From the cell containing the given text, extract its center point as (x, y) coordinate. 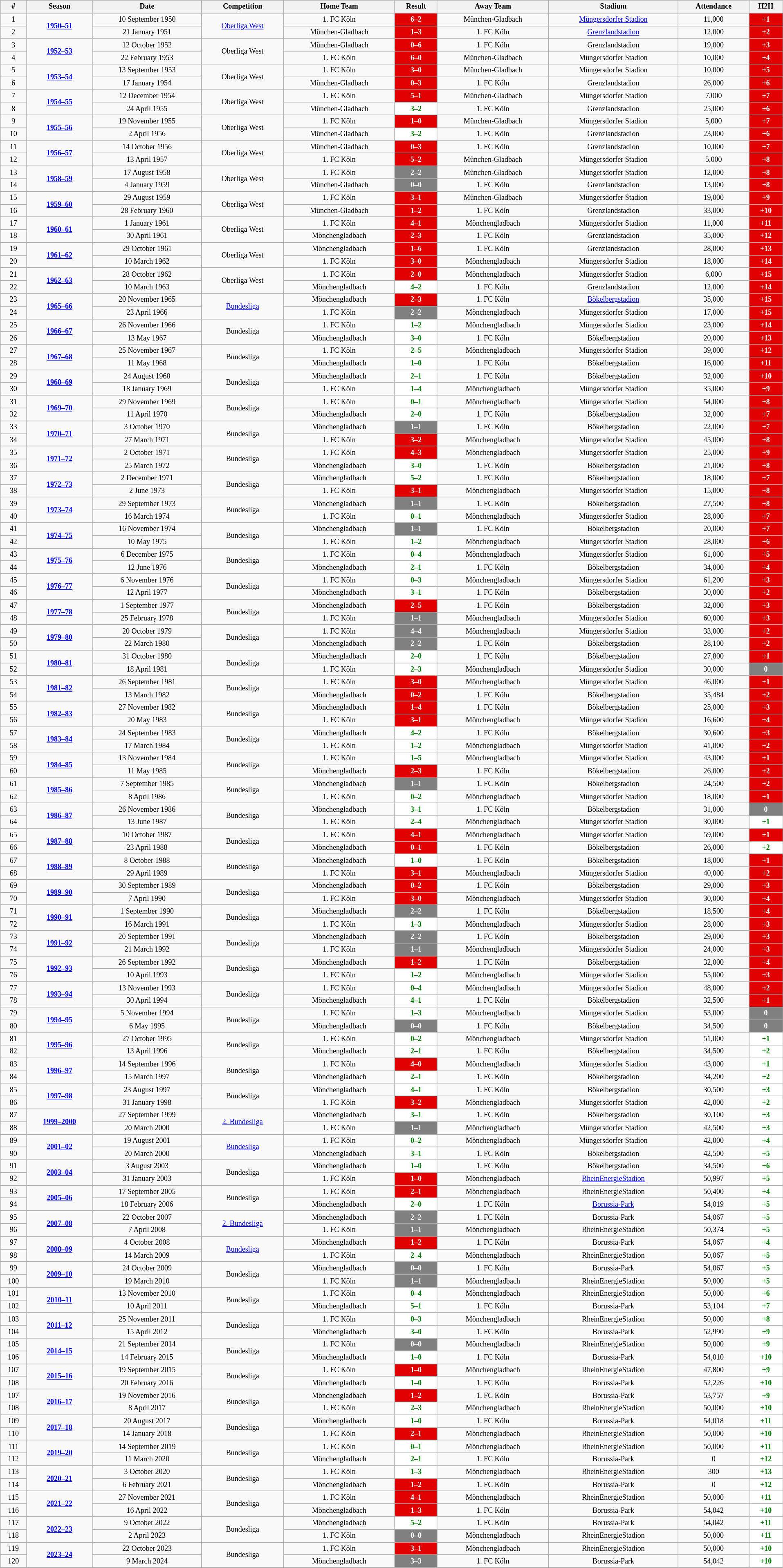
50 (13, 643)
20 September 1991 (147, 937)
18,500 (713, 912)
51 (13, 656)
2003–04 (60, 1172)
1972–73 (60, 484)
16 November 1974 (147, 529)
19 (13, 249)
1989–90 (60, 892)
9 (13, 121)
26 November 1986 (147, 809)
12 April 1977 (147, 593)
17 August 1958 (147, 172)
7 (13, 96)
5 November 1994 (147, 1013)
11 March 2020 (147, 1459)
2007–08 (60, 1223)
102 (13, 1306)
Away Team (493, 7)
2001–02 (60, 1147)
26 November 1966 (147, 325)
13 November 2010 (147, 1293)
45,000 (713, 440)
47,800 (713, 1370)
22 (13, 287)
1 September 1990 (147, 912)
8 April 1986 (147, 796)
21 September 2014 (147, 1345)
11 May 1985 (147, 771)
19 November 2016 (147, 1396)
92 (13, 1179)
1969–70 (60, 408)
1979–80 (60, 637)
1991–92 (60, 943)
1958–59 (60, 179)
56 (13, 720)
79 (13, 1013)
1962–63 (60, 280)
27 October 1995 (147, 1039)
4–4 (416, 631)
13 November 1984 (147, 759)
54,019 (713, 1204)
2020–21 (60, 1478)
65 (13, 835)
1973–74 (60, 510)
10 April 1993 (147, 975)
11 May 1968 (147, 364)
104 (13, 1332)
Date (147, 7)
1985–86 (60, 790)
55,000 (713, 975)
Result (416, 7)
52 (13, 670)
87 (13, 1115)
1955–56 (60, 128)
110 (13, 1434)
29 October 1961 (147, 249)
48,000 (713, 988)
113 (13, 1472)
29 November 1969 (147, 401)
14 (13, 185)
48 (13, 618)
13 September 1953 (147, 70)
2023–24 (60, 1555)
50,997 (713, 1179)
29 August 1959 (147, 198)
4–3 (416, 453)
54 (13, 695)
12 (13, 159)
74 (13, 949)
50,067 (713, 1256)
22,000 (713, 427)
12 June 1976 (147, 567)
46 (13, 593)
17 March 1984 (147, 746)
6 May 1995 (147, 1026)
112 (13, 1459)
13 April 1957 (147, 159)
117 (13, 1523)
66 (13, 848)
6 February 2021 (147, 1485)
1983–84 (60, 739)
60 (13, 771)
10 April 2011 (147, 1306)
84 (13, 1077)
10 September 1950 (147, 20)
1–5 (416, 759)
120 (13, 1561)
6,000 (713, 274)
28 (13, 364)
7 September 1985 (147, 784)
17,000 (713, 312)
1 September 1977 (147, 606)
1990–91 (60, 918)
18 April 1981 (147, 670)
2021–22 (60, 1504)
1968–69 (60, 383)
31 (13, 401)
50,400 (713, 1192)
53,000 (713, 1013)
16,600 (713, 720)
2010–11 (60, 1300)
8 October 1988 (147, 860)
39 (13, 504)
30 April 1961 (147, 236)
24 (13, 312)
18 (13, 236)
19 September 2015 (147, 1370)
33 (13, 427)
35,484 (713, 695)
30,600 (713, 733)
25 November 1967 (147, 351)
4–0 (416, 1064)
H2H (766, 7)
111 (13, 1446)
9 October 2022 (147, 1523)
10 March 1963 (147, 287)
25 (13, 325)
57 (13, 733)
17 (13, 223)
2011–12 (60, 1325)
14 January 2018 (147, 1434)
2 April 2023 (147, 1535)
58 (13, 746)
15 (13, 198)
2 April 1956 (147, 134)
32 (13, 414)
1999–2000 (60, 1122)
27,800 (713, 656)
21 January 1951 (147, 32)
23 April 1966 (147, 312)
4 October 2008 (147, 1243)
109 (13, 1421)
14 February 2015 (147, 1357)
6–0 (416, 57)
32,500 (713, 1001)
24,000 (713, 949)
1984–85 (60, 765)
13 June 1987 (147, 822)
1956–57 (60, 153)
26 September 1981 (147, 682)
1988–89 (60, 867)
11 April 1970 (147, 414)
101 (13, 1293)
20 October 1979 (147, 631)
55 (13, 707)
50,374 (713, 1230)
13 May 1967 (147, 338)
52,226 (713, 1382)
16 April 2022 (147, 1510)
96 (13, 1230)
100 (13, 1281)
6 (13, 83)
115 (13, 1498)
12 October 1952 (147, 45)
1977–78 (60, 612)
13 April 1996 (147, 1051)
106 (13, 1357)
21,000 (713, 465)
25 March 1972 (147, 465)
19 August 2001 (147, 1140)
12 December 1954 (147, 96)
13 November 1993 (147, 988)
1–6 (416, 249)
8 (13, 109)
82 (13, 1051)
81 (13, 1039)
2005–06 (60, 1198)
17 September 2005 (147, 1192)
105 (13, 1345)
30,500 (713, 1090)
30,100 (713, 1115)
6 December 1975 (147, 554)
1959–60 (60, 204)
93 (13, 1192)
118 (13, 1535)
71 (13, 912)
53,104 (713, 1306)
1986–87 (60, 816)
14 September 1996 (147, 1064)
69 (13, 886)
27 September 1999 (147, 1115)
1996–97 (60, 1071)
86 (13, 1103)
80 (13, 1026)
Attendance (713, 7)
25 February 1978 (147, 618)
26 (13, 338)
21 March 1992 (147, 949)
7 April 2008 (147, 1230)
44 (13, 567)
1981–82 (60, 688)
18 February 2006 (147, 1204)
1954–55 (60, 102)
2 December 1971 (147, 478)
16,000 (713, 364)
27,500 (713, 504)
54,018 (713, 1421)
16 March 1991 (147, 924)
119 (13, 1548)
1970–71 (60, 433)
17 January 1954 (147, 83)
28 February 1960 (147, 211)
63 (13, 809)
20 May 1983 (147, 720)
30 September 1989 (147, 886)
300 (713, 1472)
2 June 1973 (147, 491)
10 October 1987 (147, 835)
95 (13, 1217)
1995–96 (60, 1045)
20 February 2016 (147, 1382)
68 (13, 873)
3 October 2020 (147, 1472)
1965–66 (60, 306)
75 (13, 962)
20 August 2017 (147, 1421)
29 September 1973 (147, 504)
24 October 2009 (147, 1268)
116 (13, 1510)
64 (13, 822)
1 January 1961 (147, 223)
39,000 (713, 351)
72 (13, 924)
38 (13, 491)
4 January 1959 (147, 185)
1966–67 (60, 332)
77 (13, 988)
59 (13, 759)
5 (13, 70)
36 (13, 465)
1976–77 (60, 586)
27 (13, 351)
31,000 (713, 809)
76 (13, 975)
99 (13, 1268)
41 (13, 529)
27 November 1982 (147, 707)
43 (13, 554)
73 (13, 937)
23 April 1988 (147, 848)
0–6 (416, 45)
46,000 (713, 682)
97 (13, 1243)
2022–23 (60, 1529)
61,200 (713, 580)
1982–83 (60, 714)
22 October 2023 (147, 1548)
25 November 2011 (147, 1319)
20 (13, 262)
2014–15 (60, 1351)
31 October 1980 (147, 656)
19 March 2010 (147, 1281)
8 April 2017 (147, 1409)
1950–51 (60, 26)
62 (13, 796)
1967–68 (60, 357)
27 March 1971 (147, 440)
53,757 (713, 1396)
10 May 1975 (147, 542)
1993–94 (60, 994)
15,000 (713, 491)
28 October 1962 (147, 274)
94 (13, 1204)
16 (13, 211)
14 March 2009 (147, 1256)
88 (13, 1128)
29 (13, 376)
34 (13, 440)
13,000 (713, 185)
19 November 1955 (147, 121)
10 March 1962 (147, 262)
49 (13, 631)
9 March 2024 (147, 1561)
40,000 (713, 873)
13 March 1982 (147, 695)
1994–95 (60, 1019)
1960–61 (60, 230)
7 April 1990 (147, 898)
2008–09 (60, 1249)
91 (13, 1166)
6 November 1976 (147, 580)
41,000 (713, 746)
10 (13, 134)
67 (13, 860)
89 (13, 1140)
6–2 (416, 20)
31 January 2003 (147, 1179)
61 (13, 784)
2 (13, 32)
# (13, 7)
13 (13, 172)
11 (13, 147)
24 August 1968 (147, 376)
45 (13, 580)
21 (13, 274)
18 January 1969 (147, 389)
15 April 2012 (147, 1332)
70 (13, 898)
1992–93 (60, 969)
34,000 (713, 567)
Competition (242, 7)
1987–88 (60, 841)
30 (13, 389)
54,000 (713, 401)
35 (13, 453)
28,100 (713, 643)
3 August 2003 (147, 1166)
60,000 (713, 618)
37 (13, 478)
30 April 1994 (147, 1001)
14 October 1956 (147, 147)
Stadium (613, 7)
22 February 1953 (147, 57)
1952–53 (60, 51)
2016–17 (60, 1402)
52,990 (713, 1332)
2017–18 (60, 1427)
103 (13, 1319)
14 September 2019 (147, 1446)
24 September 1983 (147, 733)
47 (13, 606)
51,000 (713, 1039)
31 January 1998 (147, 1103)
42 (13, 542)
27 November 2021 (147, 1498)
22 March 1980 (147, 643)
98 (13, 1256)
59,000 (713, 835)
114 (13, 1485)
29 April 1989 (147, 873)
61,000 (713, 554)
3 October 1970 (147, 427)
78 (13, 1001)
2015–16 (60, 1376)
85 (13, 1090)
Home Team (339, 7)
1961–62 (60, 255)
1980–81 (60, 663)
24,500 (713, 784)
Season (60, 7)
20 November 1965 (147, 300)
1974–75 (60, 535)
54,010 (713, 1357)
1 (13, 20)
23 (13, 300)
23 August 1997 (147, 1090)
40 (13, 517)
15 March 1997 (147, 1077)
3 (13, 45)
1953–54 (60, 77)
26 September 1992 (147, 962)
4 (13, 57)
1971–72 (60, 459)
24 April 1955 (147, 109)
1997–98 (60, 1096)
83 (13, 1064)
7,000 (713, 96)
53 (13, 682)
16 March 1974 (147, 517)
2019–20 (60, 1453)
22 October 2007 (147, 1217)
1975–76 (60, 561)
2 October 1971 (147, 453)
90 (13, 1154)
3–3 (416, 1561)
34,200 (713, 1077)
2009–10 (60, 1275)
